Return the [X, Y] coordinate for the center point of the cell that contains the specified text.  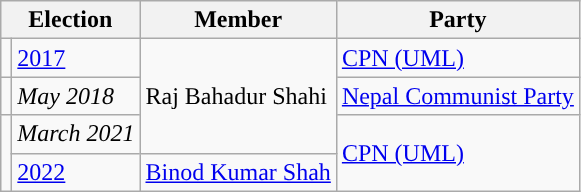
Election [70, 20]
Party [458, 20]
Raj Bahadur Shahi [238, 96]
Nepal Communist Party [458, 96]
Binod Kumar Shah [238, 172]
2017 [76, 58]
Member [238, 20]
March 2021 [76, 134]
May 2018 [76, 96]
2022 [76, 172]
